Return (x, y) of the center of cell containing provided text 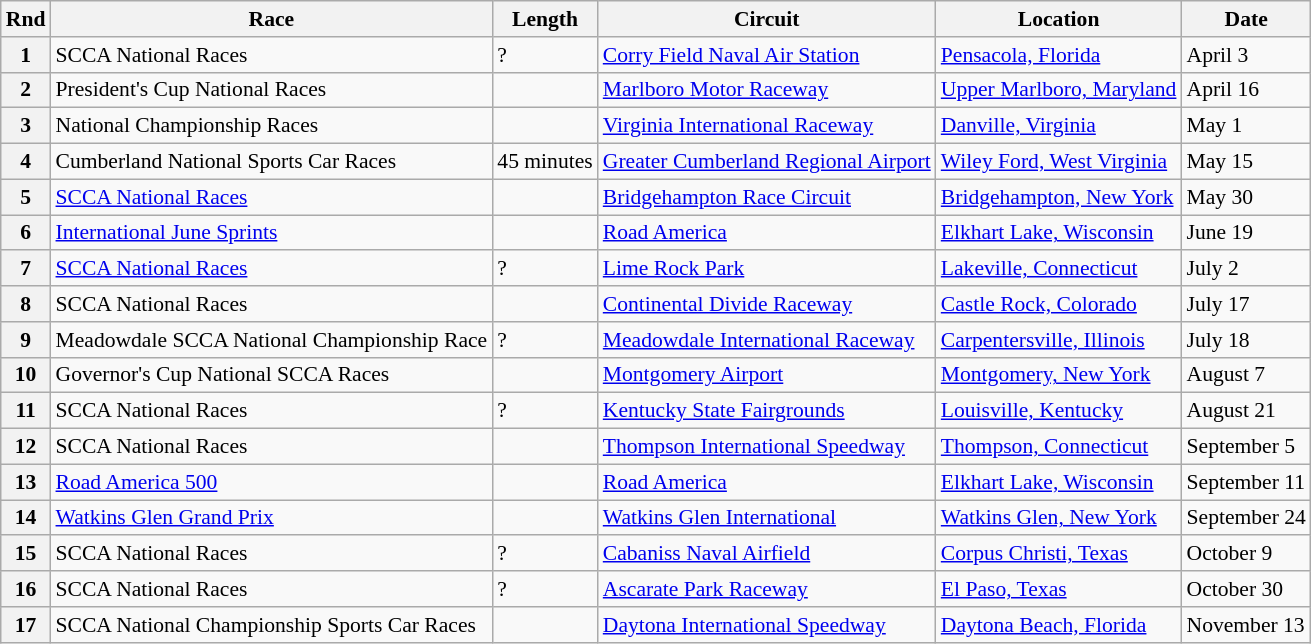
Daytona Beach, Florida (1059, 625)
Castle Rock, Colorado (1059, 304)
4 (26, 162)
12 (26, 447)
8 (26, 304)
Ascarate Park Raceway (767, 589)
Lime Rock Park (767, 269)
Lakeville, Connecticut (1059, 269)
Corry Field Naval Air Station (767, 55)
17 (26, 625)
5 (26, 197)
April 16 (1246, 90)
International June Sprints (271, 233)
September 5 (1246, 447)
Watkins Glen Grand Prix (271, 518)
SCCA National Championship Sports Car Races (271, 625)
Road America 500 (271, 482)
Upper Marlboro, Maryland (1059, 90)
Race (271, 19)
11 (26, 411)
July 2 (1246, 269)
Cumberland National Sports Car Races (271, 162)
Cabaniss Naval Airfield (767, 554)
Length (544, 19)
July 17 (1246, 304)
Date (1246, 19)
October 9 (1246, 554)
1 (26, 55)
Danville, Virginia (1059, 126)
Bridgehampton, New York (1059, 197)
10 (26, 375)
Virginia International Raceway (767, 126)
May 1 (1246, 126)
13 (26, 482)
El Paso, Texas (1059, 589)
7 (26, 269)
Carpentersville, Illinois (1059, 340)
October 30 (1246, 589)
Corpus Christi, Texas (1059, 554)
Louisville, Kentucky (1059, 411)
July 18 (1246, 340)
Location (1059, 19)
Greater Cumberland Regional Airport (767, 162)
Rnd (26, 19)
45 minutes (544, 162)
Governor's Cup National SCCA Races (271, 375)
Meadowdale International Raceway (767, 340)
3 (26, 126)
April 3 (1246, 55)
9 (26, 340)
15 (26, 554)
14 (26, 518)
Wiley Ford, West Virginia (1059, 162)
November 13 (1246, 625)
6 (26, 233)
Marlboro Motor Raceway (767, 90)
June 19 (1246, 233)
Circuit (767, 19)
Thompson International Speedway (767, 447)
Daytona International Speedway (767, 625)
Bridgehampton Race Circuit (767, 197)
Continental Divide Raceway (767, 304)
Montgomery, New York (1059, 375)
2 (26, 90)
September 11 (1246, 482)
National Championship Races (271, 126)
Meadowdale SCCA National Championship Race (271, 340)
Pensacola, Florida (1059, 55)
Kentucky State Fairgrounds (767, 411)
May 30 (1246, 197)
Montgomery Airport (767, 375)
Watkins Glen, New York (1059, 518)
August 7 (1246, 375)
Thompson, Connecticut (1059, 447)
16 (26, 589)
September 24 (1246, 518)
Watkins Glen International (767, 518)
May 15 (1246, 162)
August 21 (1246, 411)
President's Cup National Races (271, 90)
